Provide the (x, y) coordinate of the cell's center where the given text is located.  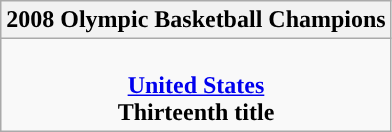
2008 Olympic Basketball Champions (196, 20)
United States Thirteenth title (196, 85)
